Search for the cell housing the specified text and yield its [x, y] center coordinate. 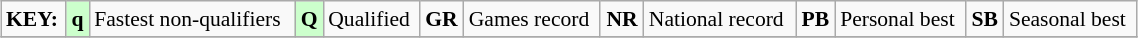
Fastest non-qualifiers [192, 19]
Seasonal best [1070, 19]
PB [816, 19]
SB [985, 19]
NR [622, 19]
Personal best [900, 19]
Q [309, 19]
Qualified [371, 19]
Games record [532, 19]
q [78, 19]
KEY: [34, 19]
GR [442, 19]
National record [720, 19]
